Detect which cell encompasses the target text, then output its (x, y) center coordinate. 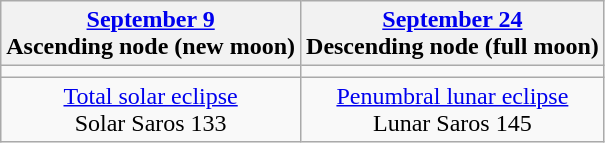
Penumbral lunar eclipseLunar Saros 145 (453, 110)
September 9Ascending node (new moon) (151, 34)
Total solar eclipseSolar Saros 133 (151, 110)
September 24Descending node (full moon) (453, 34)
